Capture the cell that displays the provided text and extract its (x, y) central coordinate. 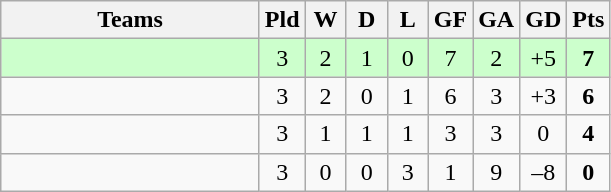
L (408, 20)
+5 (544, 58)
Pld (282, 20)
+3 (544, 96)
GF (450, 20)
–8 (544, 172)
4 (588, 134)
Pts (588, 20)
GD (544, 20)
Teams (130, 20)
W (326, 20)
GA (496, 20)
D (366, 20)
9 (496, 172)
